Determine the [X, Y] coordinate at the center of the cell enclosing the given text.  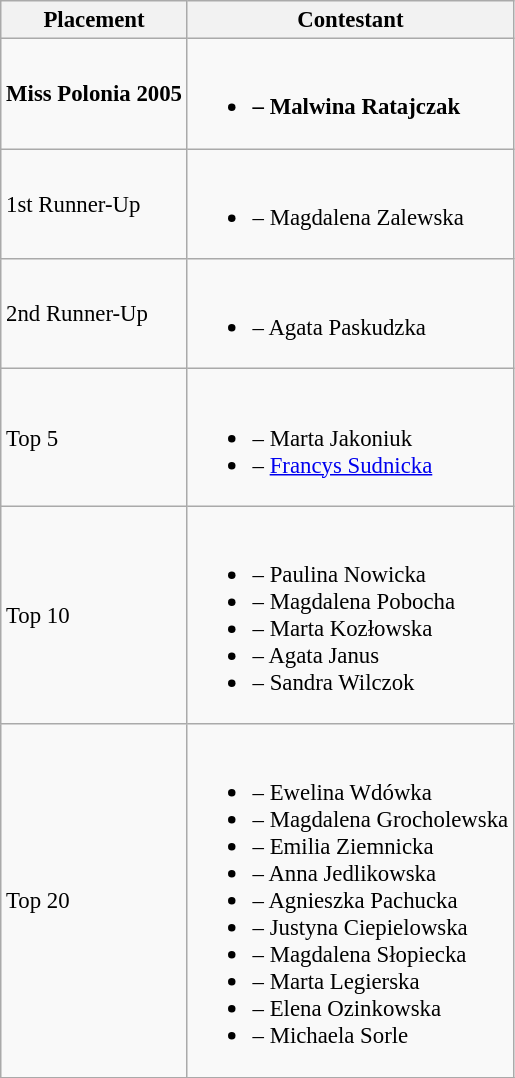
Top 20 [94, 900]
– Malwina Ratajczak [350, 94]
– Marta Jakoniuk – Francys Sudnicka [350, 438]
1st Runner-Up [94, 204]
– Paulina Nowicka – Magdalena Pobocha – Marta Kozłowska – Agata Janus – Sandra Wilczok [350, 615]
Placement [94, 20]
2nd Runner-Up [94, 314]
Top 10 [94, 615]
Contestant [350, 20]
Top 5 [94, 438]
– Magdalena Zalewska [350, 204]
– Agata Paskudzka [350, 314]
Miss Polonia 2005 [94, 94]
